Extract the (x, y) coordinate from the center of the cell holding the provided text.  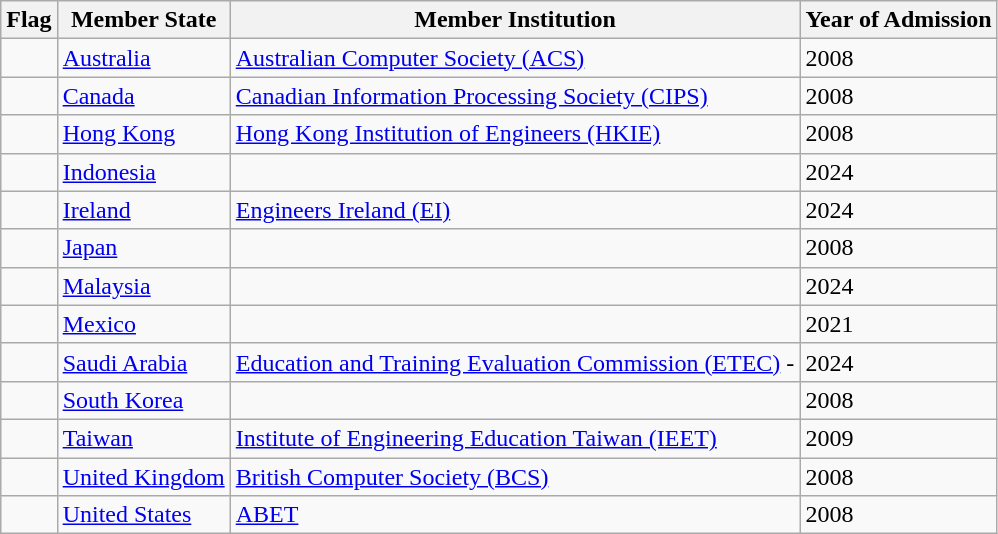
Canadian Information Processing Society (CIPS) (515, 96)
Australia (144, 58)
United Kingdom (144, 477)
South Korea (144, 400)
Member Institution (515, 20)
Australian Computer Society (ACS) (515, 58)
Japan (144, 248)
Malaysia (144, 286)
Institute of Engineering Education Taiwan (IEET) (515, 438)
Education and Training Evaluation Commission (ETEC) - (515, 362)
Saudi Arabia (144, 362)
Hong Kong (144, 134)
2021 (898, 324)
Mexico (144, 324)
Indonesia (144, 172)
Taiwan (144, 438)
Canada (144, 96)
Year of Admission (898, 20)
2009 (898, 438)
United States (144, 515)
British Computer Society (BCS) (515, 477)
Ireland (144, 210)
ABET (515, 515)
Engineers Ireland (EI) (515, 210)
Member State (144, 20)
Hong Kong Institution of Engineers (HKIE) (515, 134)
Flag (29, 20)
